Provide the (X, Y) coordinate of the cell's center where the given text is located.  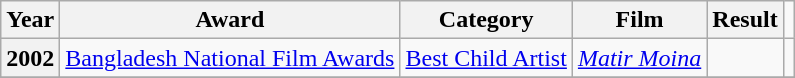
Category (486, 20)
Year (30, 20)
Bangladesh National Film Awards (230, 58)
Matir Moina (639, 58)
Award (230, 20)
Film (639, 20)
Best Child Artist (486, 58)
2002 (30, 58)
Result (745, 20)
